Search for the cell housing the specified text and yield its [X, Y] center coordinate. 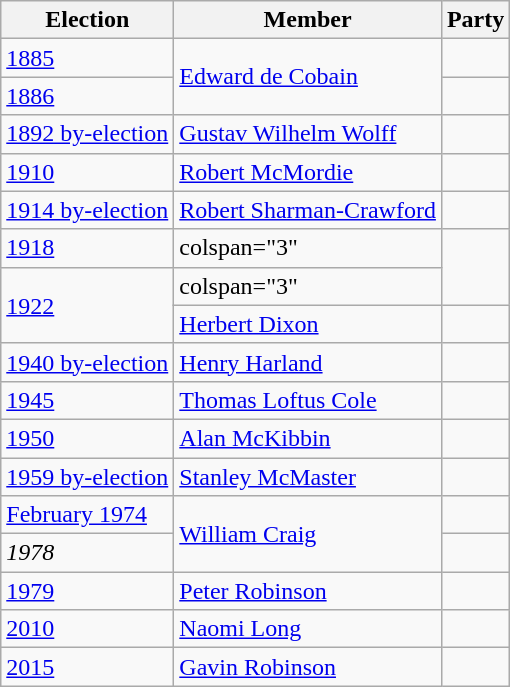
1910 [88, 172]
Gustav Wilhelm Wolff [308, 134]
William Craig [308, 534]
1892 by-election [88, 134]
Herbert Dixon [308, 324]
Robert McMordie [308, 172]
Party [475, 20]
Member [308, 20]
1950 [88, 438]
1945 [88, 400]
1940 by-election [88, 362]
1922 [88, 305]
1914 by-election [88, 210]
1978 [88, 553]
Election [88, 20]
Stanley McMaster [308, 477]
Robert Sharman-Crawford [308, 210]
2015 [88, 667]
Peter Robinson [308, 591]
1886 [88, 96]
Naomi Long [308, 629]
1885 [88, 58]
Henry Harland [308, 362]
Thomas Loftus Cole [308, 400]
1979 [88, 591]
2010 [88, 629]
1959 by-election [88, 477]
Edward de Cobain [308, 77]
1918 [88, 248]
Gavin Robinson [308, 667]
February 1974 [88, 515]
Alan McKibbin [308, 438]
